Capture the cell that displays the provided text and extract its [x, y] central coordinate. 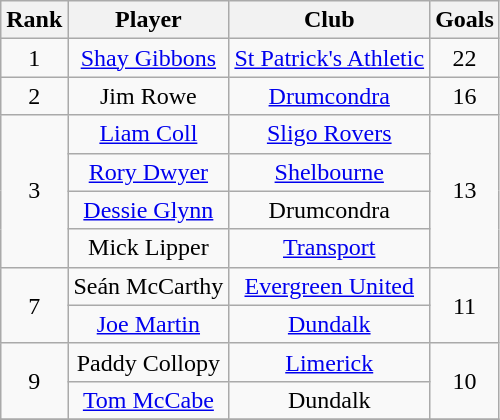
10 [465, 381]
9 [34, 381]
11 [465, 305]
Rank [34, 20]
Tom McCabe [148, 400]
22 [465, 58]
3 [34, 191]
Shay Gibbons [148, 58]
2 [34, 96]
7 [34, 305]
Rory Dwyer [148, 172]
Club [330, 20]
Sligo Rovers [330, 134]
Dessie Glynn [148, 210]
Limerick [330, 362]
Seán McCarthy [148, 286]
16 [465, 96]
Shelbourne [330, 172]
Evergreen United [330, 286]
Goals [465, 20]
Jim Rowe [148, 96]
1 [34, 58]
13 [465, 191]
St Patrick's Athletic [330, 58]
Mick Lipper [148, 248]
Transport [330, 248]
Liam Coll [148, 134]
Paddy Collopy [148, 362]
Joe Martin [148, 324]
Player [148, 20]
